Find where the given text appears and provide that cell's center as [x, y] coordinate. 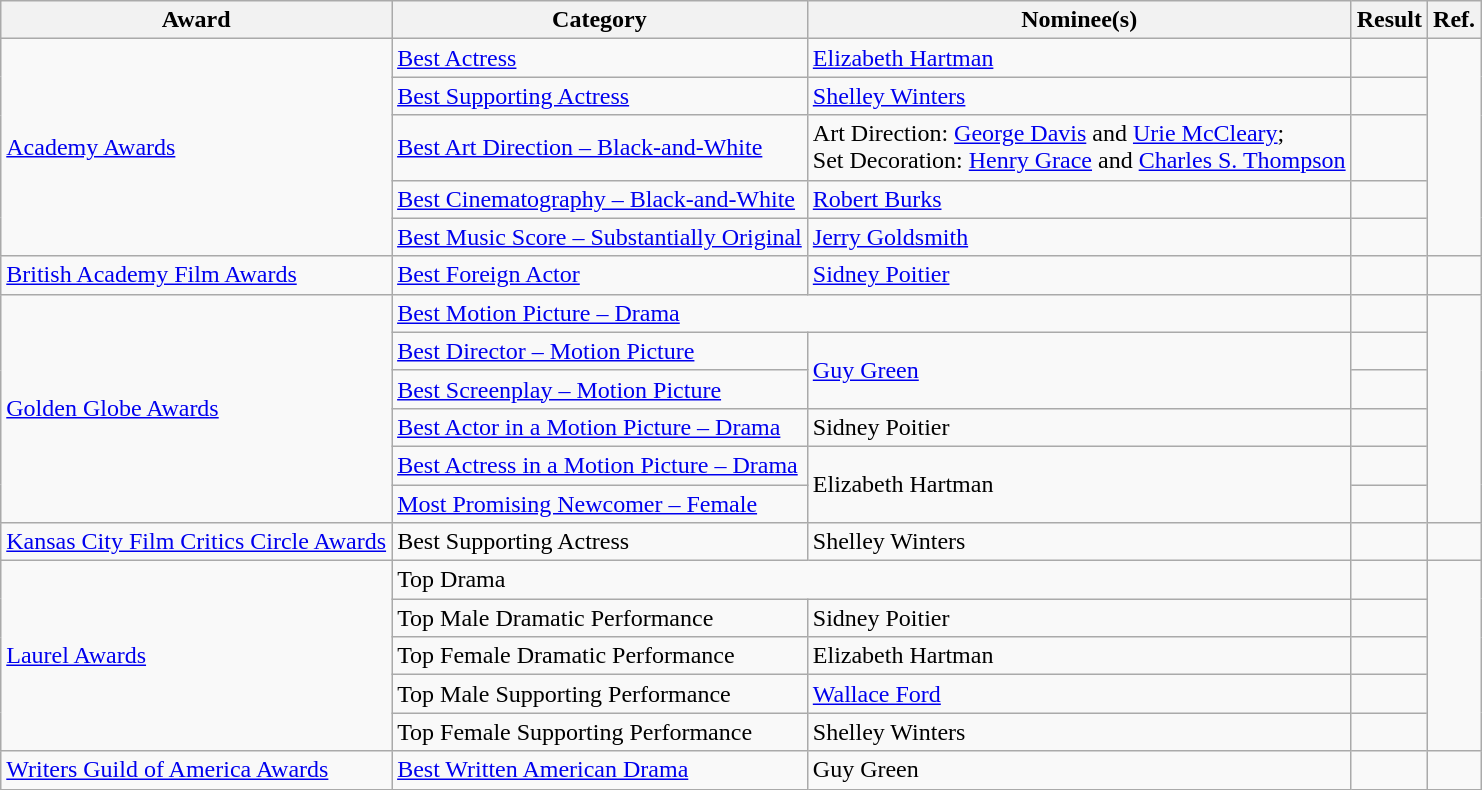
Laurel Awards [196, 656]
Most Promising Newcomer – Female [600, 503]
Writers Guild of America Awards [196, 770]
Best Cinematography – Black-and-White [600, 199]
Academy Awards [196, 148]
Jerry Goldsmith [1079, 237]
Wallace Ford [1079, 694]
Best Written American Drama [600, 770]
Best Screenplay – Motion Picture [600, 389]
Best Actress in a Motion Picture – Drama [600, 465]
Best Foreign Actor [600, 275]
Golden Globe Awards [196, 408]
Best Director – Motion Picture [600, 351]
Nominee(s) [1079, 20]
Top Female Dramatic Performance [600, 656]
Award [196, 20]
Best Motion Picture – Drama [872, 313]
Best Music Score – Substantially Original [600, 237]
Ref. [1454, 20]
Best Actor in a Motion Picture – Drama [600, 427]
Top Drama [872, 580]
Top Male Supporting Performance [600, 694]
Kansas City Film Critics Circle Awards [196, 542]
British Academy Film Awards [196, 275]
Result [1389, 20]
Top Male Dramatic Performance [600, 618]
Top Female Supporting Performance [600, 732]
Robert Burks [1079, 199]
Art Direction: George Davis and Urie McCleary; Set Decoration: Henry Grace and Charles S. Thompson [1079, 148]
Best Art Direction – Black-and-White [600, 148]
Category [600, 20]
Best Actress [600, 58]
